Pinpoint the cell where the given text exists, returning its [x, y] midpoint coordinate. 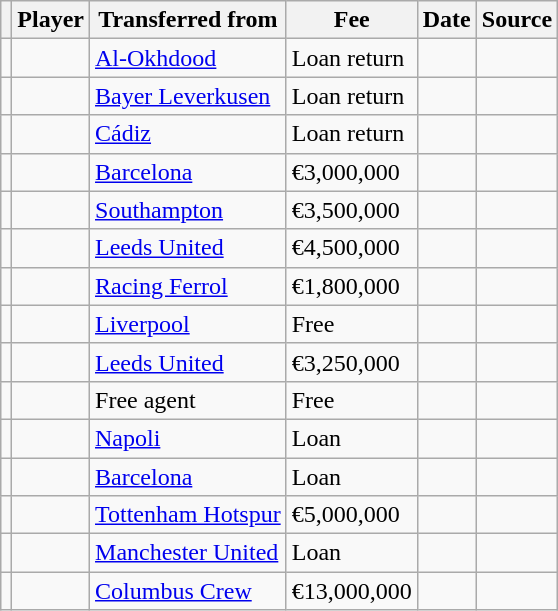
€5,000,000 [352, 515]
Date [446, 20]
€1,800,000 [352, 286]
Tottenham Hotspur [188, 515]
Napoli [188, 438]
€3,250,000 [352, 362]
Manchester United [188, 553]
Source [516, 20]
Fee [352, 20]
Liverpool [188, 324]
€13,000,000 [352, 591]
Transferred from [188, 20]
€3,000,000 [352, 172]
Bayer Leverkusen [188, 96]
Racing Ferrol [188, 286]
Free agent [188, 400]
€4,500,000 [352, 248]
€3,500,000 [352, 210]
Al-Okhdood [188, 58]
Southampton [188, 210]
Player [51, 20]
Columbus Crew [188, 591]
Cádiz [188, 134]
